Detect which cell encompasses the target text, then output its (X, Y) center coordinate. 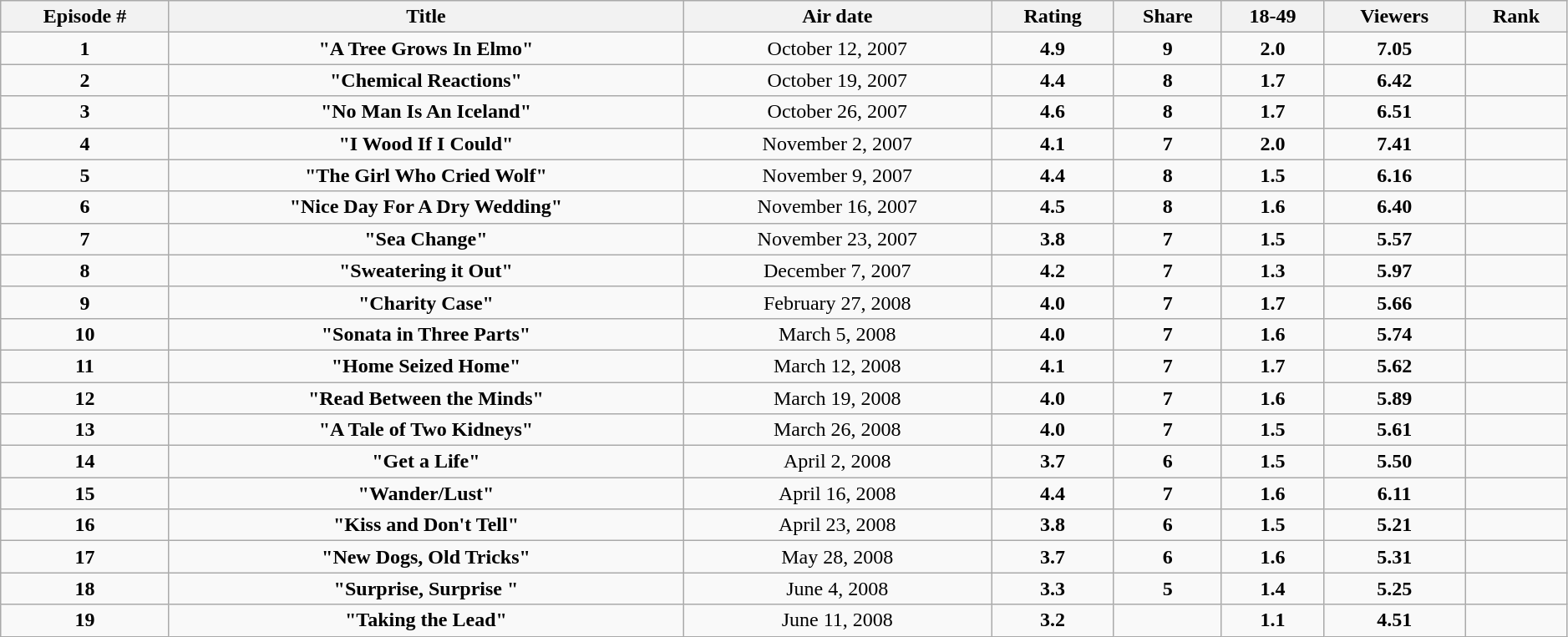
"A Tree Grows In Elmo" (426, 48)
16 (85, 525)
14 (85, 462)
"I Wood If I Could" (426, 144)
6.16 (1395, 175)
5.74 (1395, 334)
"Charity Case" (426, 302)
April 23, 2008 (837, 525)
June 4, 2008 (837, 589)
5.57 (1395, 239)
3.3 (1053, 589)
"Sea Change" (426, 239)
Rating (1053, 17)
3.2 (1053, 620)
Episode # (85, 17)
"New Dogs, Old Tricks" (426, 557)
1 (85, 48)
12 (85, 398)
6.11 (1395, 493)
7.05 (1395, 48)
"Kiss and Don't Tell" (426, 525)
October 19, 2007 (837, 80)
"Nice Day For A Dry Wedding" (426, 207)
"Read Between the Minds" (426, 398)
"A Tale of Two Kidneys" (426, 430)
4.51 (1395, 620)
19 (85, 620)
"The Girl Who Cried Wolf" (426, 175)
5.25 (1395, 589)
Rank (1516, 17)
November 9, 2007 (837, 175)
"Taking the Lead" (426, 620)
November 16, 2007 (837, 207)
April 16, 2008 (837, 493)
October 12, 2007 (837, 48)
17 (85, 557)
Viewers (1395, 17)
11 (85, 366)
2 (85, 80)
4.5 (1053, 207)
March 19, 2008 (837, 398)
March 5, 2008 (837, 334)
"Home Seized Home" (426, 366)
4 (85, 144)
18-49 (1272, 17)
"No Man Is An Iceland" (426, 112)
1.4 (1272, 589)
Title (426, 17)
"Get a Life" (426, 462)
November 23, 2007 (837, 239)
7.41 (1395, 144)
April 2, 2008 (837, 462)
4.9 (1053, 48)
June 11, 2008 (837, 620)
5.21 (1395, 525)
4.2 (1053, 270)
"Chemical Reactions" (426, 80)
5.89 (1395, 398)
1.1 (1272, 620)
5.61 (1395, 430)
March 26, 2008 (837, 430)
December 7, 2007 (837, 270)
6.51 (1395, 112)
"Surprise, Surprise " (426, 589)
November 2, 2007 (837, 144)
Air date (837, 17)
"Sonata in Three Parts" (426, 334)
18 (85, 589)
5.31 (1395, 557)
10 (85, 334)
6.42 (1395, 80)
13 (85, 430)
1.3 (1272, 270)
March 12, 2008 (837, 366)
5.62 (1395, 366)
May 28, 2008 (837, 557)
"Sweatering it Out" (426, 270)
February 27, 2008 (837, 302)
5.50 (1395, 462)
5.97 (1395, 270)
6.40 (1395, 207)
15 (85, 493)
October 26, 2007 (837, 112)
"Wander/Lust" (426, 493)
4.6 (1053, 112)
Share (1168, 17)
3 (85, 112)
5.66 (1395, 302)
